Detect which cell encompasses the target text, then output its [X, Y] center coordinate. 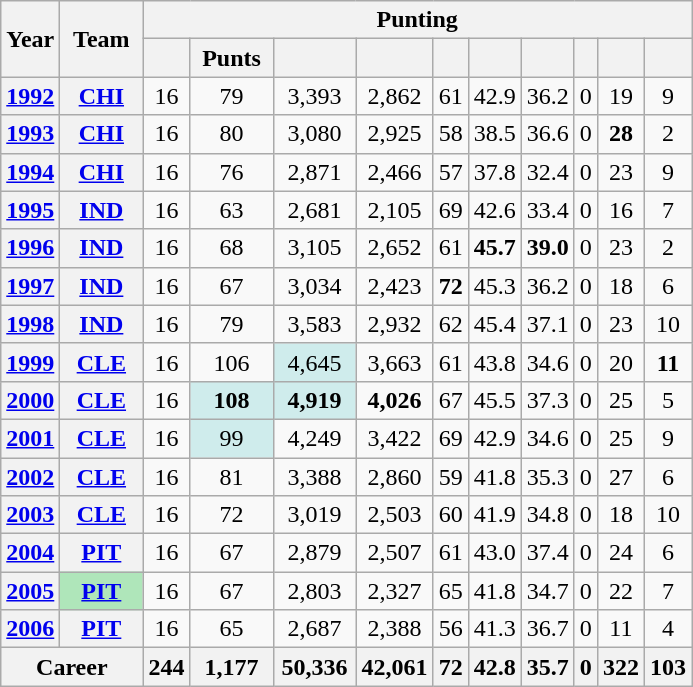
63 [232, 210]
99 [232, 438]
36.6 [548, 134]
38.5 [494, 134]
1999 [30, 362]
36.7 [548, 629]
2,803 [314, 591]
2,925 [394, 134]
2,862 [394, 96]
76 [232, 172]
3,105 [314, 248]
2,879 [314, 553]
3,393 [314, 96]
3,583 [314, 324]
2001 [30, 438]
4,645 [314, 362]
4,249 [314, 438]
3,663 [394, 362]
4 [668, 629]
103 [668, 667]
45.7 [494, 248]
2005 [30, 591]
1996 [30, 248]
20 [620, 362]
Career [72, 667]
34.8 [548, 515]
45.4 [494, 324]
Year [30, 39]
59 [450, 477]
81 [232, 477]
42,061 [394, 667]
60 [450, 515]
2,327 [394, 591]
2,388 [394, 629]
2,871 [314, 172]
2,860 [394, 477]
33.4 [548, 210]
43.0 [494, 553]
41.9 [494, 515]
1,177 [232, 667]
2,105 [394, 210]
45.5 [494, 400]
35.7 [548, 667]
45.3 [494, 286]
4,026 [394, 400]
34.7 [548, 591]
3,080 [314, 134]
1998 [30, 324]
42.6 [494, 210]
3,019 [314, 515]
37.1 [548, 324]
19 [620, 96]
57 [450, 172]
50,336 [314, 667]
22 [620, 591]
3,034 [314, 286]
2,681 [314, 210]
28 [620, 134]
108 [232, 400]
1997 [30, 286]
106 [232, 362]
68 [232, 248]
2,652 [394, 248]
244 [166, 667]
322 [620, 667]
2,932 [394, 324]
1994 [30, 172]
Team [102, 39]
5 [668, 400]
2002 [30, 477]
39.0 [548, 248]
3,388 [314, 477]
1992 [30, 96]
2000 [30, 400]
24 [620, 553]
2004 [30, 553]
2,507 [394, 553]
42.8 [494, 667]
2,466 [394, 172]
2006 [30, 629]
Punts [232, 58]
2,687 [314, 629]
27 [620, 477]
1995 [30, 210]
1993 [30, 134]
43.8 [494, 362]
32.4 [548, 172]
58 [450, 134]
62 [450, 324]
56 [450, 629]
2,423 [394, 286]
4,919 [314, 400]
Punting [418, 20]
37.3 [548, 400]
37.8 [494, 172]
3,422 [394, 438]
80 [232, 134]
2,503 [394, 515]
2003 [30, 515]
41.3 [494, 629]
37.4 [548, 553]
35.3 [548, 477]
